Find where the given text appears and provide that cell's center as (X, Y) coordinate. 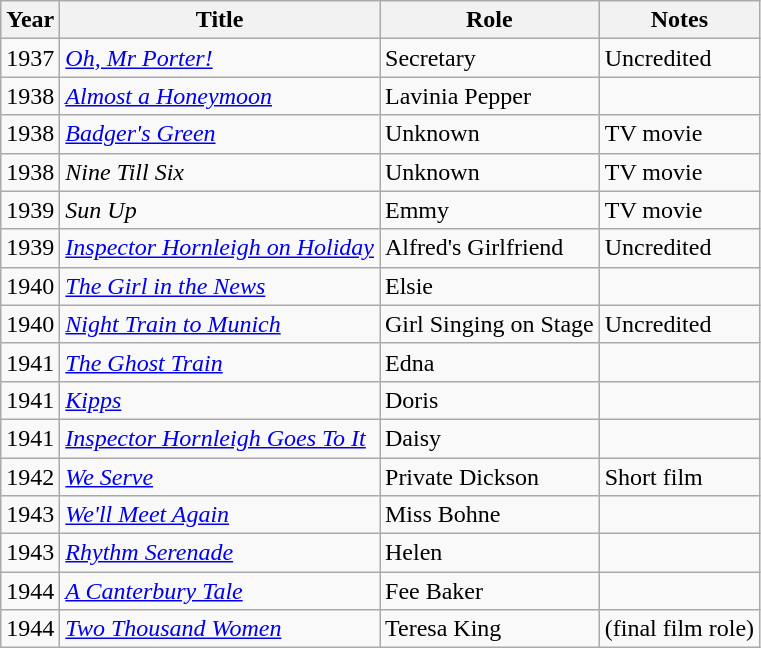
Night Train to Munich (220, 324)
Nine Till Six (220, 172)
Inspector Hornleigh on Holiday (220, 248)
Helen (490, 553)
Oh, Mr Porter! (220, 58)
Notes (679, 20)
Inspector Hornleigh Goes To It (220, 438)
Fee Baker (490, 591)
We Serve (220, 477)
Secretary (490, 58)
Private Dickson (490, 477)
A Canterbury Tale (220, 591)
1937 (30, 58)
Doris (490, 400)
Edna (490, 362)
Girl Singing on Stage (490, 324)
Kipps (220, 400)
Lavinia Pepper (490, 96)
Two Thousand Women (220, 629)
Almost a Honeymoon (220, 96)
The Ghost Train (220, 362)
The Girl in the News (220, 286)
We'll Meet Again (220, 515)
Daisy (490, 438)
(final film role) (679, 629)
Emmy (490, 210)
Teresa King (490, 629)
Rhythm Serenade (220, 553)
Alfred's Girlfriend (490, 248)
Badger's Green (220, 134)
Title (220, 20)
Miss Bohne (490, 515)
Elsie (490, 286)
1942 (30, 477)
Sun Up (220, 210)
Short film (679, 477)
Year (30, 20)
Role (490, 20)
